Return the (x, y) coordinate for the center point of the cell that contains the specified text.  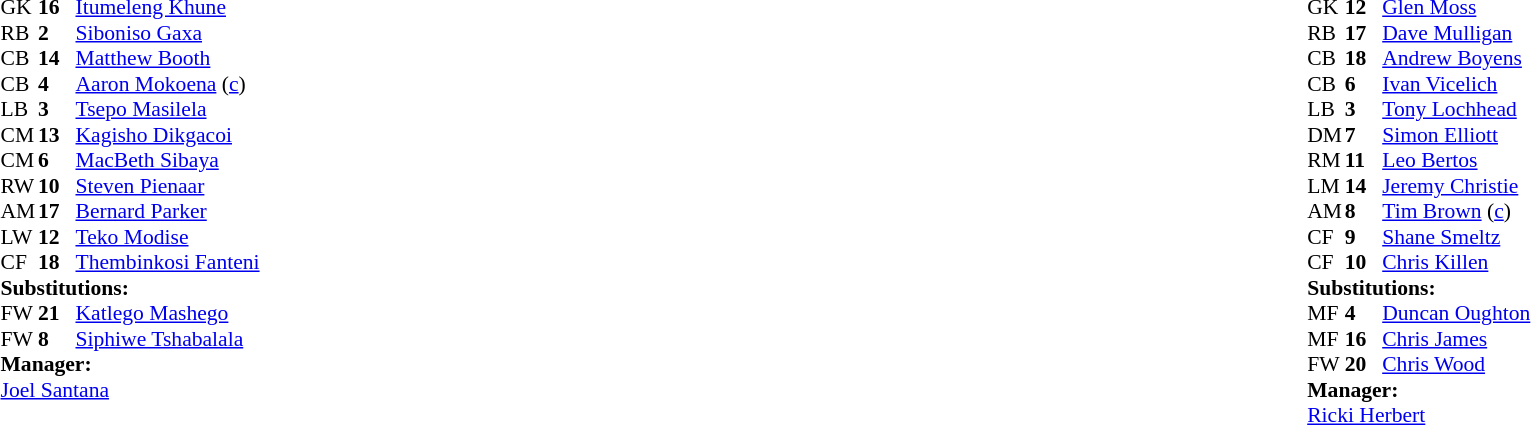
21 (57, 313)
RM (1326, 161)
MacBeth Sibaya (168, 161)
Chris James (1456, 339)
Siboniso Gaxa (168, 33)
Simon Elliott (1456, 135)
LW (19, 237)
LM (1326, 186)
Thembinkosi Fanteni (168, 263)
Andrew Boyens (1456, 59)
Shane Smeltz (1456, 237)
Chris Killen (1456, 263)
20 (1364, 365)
Steven Pienaar (168, 186)
Leo Bertos (1456, 161)
Tim Brown (c) (1456, 211)
RW (19, 186)
Teko Modise (168, 237)
2 (57, 33)
Jeremy Christie (1456, 186)
Matthew Booth (168, 59)
Bernard Parker (168, 211)
13 (57, 135)
9 (1364, 237)
Joel Santana (130, 390)
Siphiwe Tshabalala (168, 339)
16 (1364, 339)
Kagisho Dikgacoi (168, 135)
Chris Wood (1456, 365)
Katlego Mashego (168, 313)
Tony Lochhead (1456, 109)
DM (1326, 135)
Tsepo Masilela (168, 109)
Duncan Oughton (1456, 313)
12 (57, 237)
7 (1364, 135)
11 (1364, 161)
Ivan Vicelich (1456, 84)
Dave Mulligan (1456, 33)
Aaron Mokoena (c) (168, 84)
